Determine the [X, Y] coordinate at the center of the cell enclosing the given text.  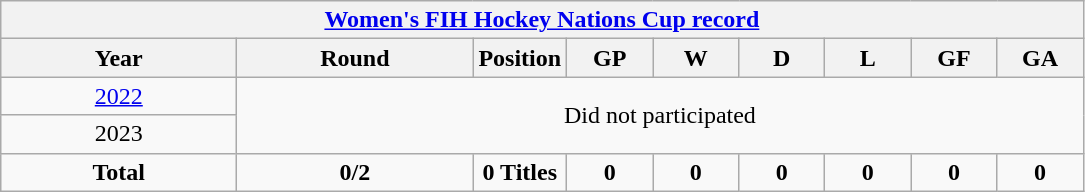
0 Titles [520, 172]
0/2 [355, 172]
L [868, 58]
Round [355, 58]
Position [520, 58]
2023 [119, 134]
GF [954, 58]
W [696, 58]
Women's FIH Hockey Nations Cup record [542, 20]
Did not participated [660, 115]
Total [119, 172]
GP [610, 58]
GA [1040, 58]
2022 [119, 96]
Year [119, 58]
D [782, 58]
